Locate the cell with the specified text and output its [X, Y] center coordinate. 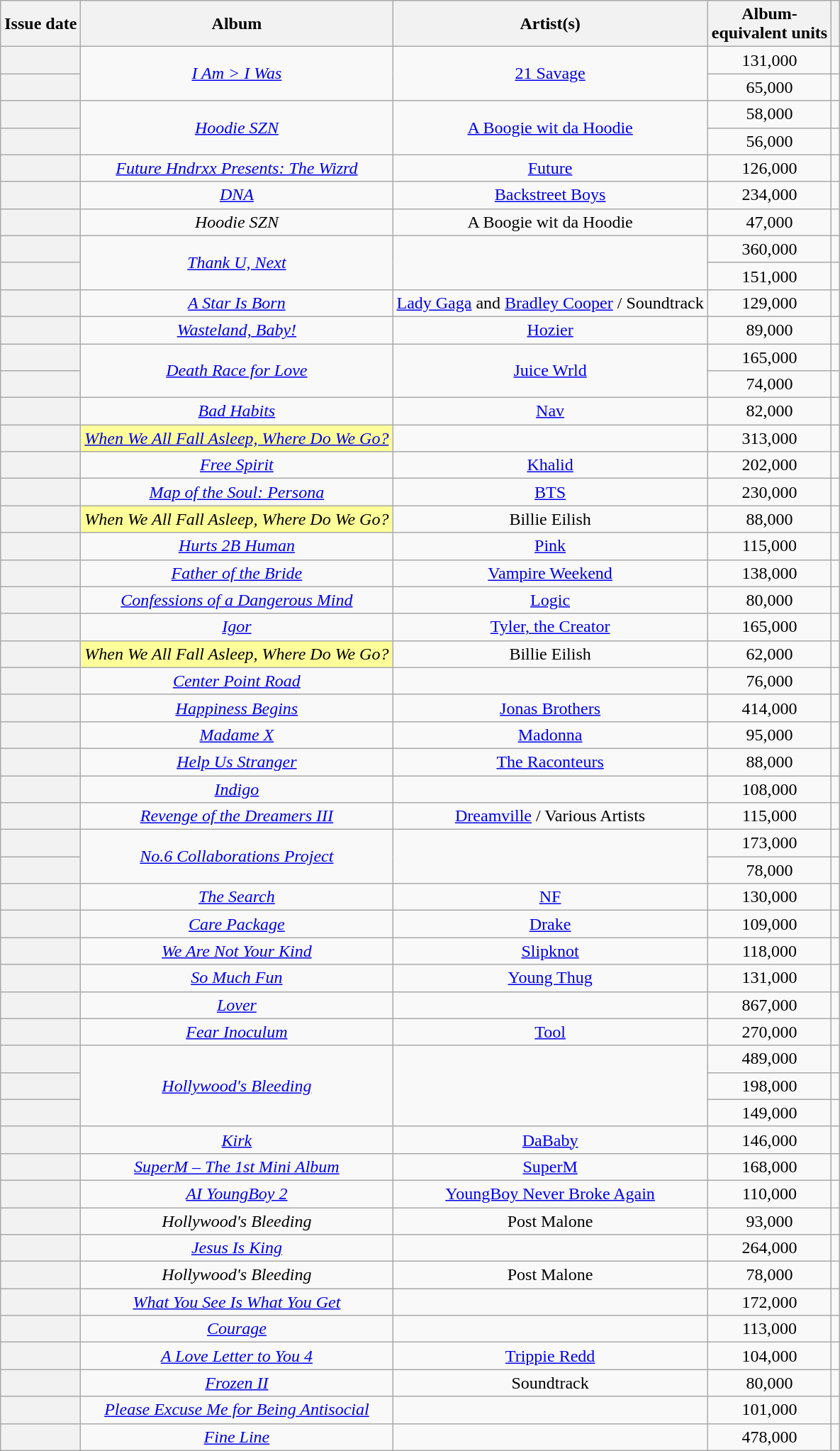
The Search [237, 897]
Lover [237, 1005]
Map of the Soul: Persona [237, 492]
76,000 [769, 681]
149,000 [769, 1113]
Bad Habits [237, 411]
21 Savage [550, 74]
62,000 [769, 654]
Khalid [550, 465]
Juice Wrld [550, 370]
Death Race for Love [237, 370]
Frozen II [237, 1383]
Future Hndrxx Presents: The Wizrd [237, 168]
478,000 [769, 1437]
DNA [237, 195]
89,000 [769, 330]
Madonna [550, 735]
95,000 [769, 735]
Madame X [237, 735]
Happiness Begins [237, 708]
Please Excuse Me for Being Antisocial [237, 1410]
146,000 [769, 1140]
47,000 [769, 222]
SuperM – The 1st Mini Album [237, 1167]
360,000 [769, 249]
172,000 [769, 1302]
74,000 [769, 384]
Revenge of the Dreamers III [237, 816]
82,000 [769, 411]
Courage [237, 1329]
198,000 [769, 1086]
126,000 [769, 168]
168,000 [769, 1167]
Free Spirit [237, 465]
138,000 [769, 573]
Future [550, 168]
230,000 [769, 492]
65,000 [769, 87]
Tool [550, 1032]
Igor [237, 627]
101,000 [769, 1410]
Indigo [237, 789]
No.6 Collaborations Project [237, 857]
202,000 [769, 465]
867,000 [769, 1005]
Fine Line [237, 1437]
Tyler, the Creator [550, 627]
Trippie Redd [550, 1356]
Backstreet Boys [550, 195]
Confessions of a Dangerous Mind [237, 600]
Pink [550, 546]
Vampire Weekend [550, 573]
313,000 [769, 438]
A Love Letter to You 4 [237, 1356]
118,000 [769, 951]
NF [550, 897]
414,000 [769, 708]
108,000 [769, 789]
Care Package [237, 924]
Wasteland, Baby! [237, 330]
113,000 [769, 1329]
Album-equivalent units [769, 24]
56,000 [769, 141]
489,000 [769, 1059]
Jesus Is King [237, 1248]
270,000 [769, 1032]
Lady Gaga and Bradley Cooper / Soundtrack [550, 303]
173,000 [769, 843]
93,000 [769, 1221]
What You See Is What You Get [237, 1302]
I Am > I Was [237, 74]
Kirk [237, 1140]
129,000 [769, 303]
130,000 [769, 897]
Help Us Stranger [237, 762]
Slipknot [550, 951]
Hurts 2B Human [237, 546]
Jonas Brothers [550, 708]
DaBaby [550, 1140]
110,000 [769, 1194]
Fear Inoculum [237, 1032]
A Star Is Born [237, 303]
264,000 [769, 1248]
YoungBoy Never Broke Again [550, 1194]
BTS [550, 492]
Drake [550, 924]
Soundtrack [550, 1383]
Hozier [550, 330]
Dreamville / Various Artists [550, 816]
We Are Not Your Kind [237, 951]
Center Point Road [237, 681]
Issue date [41, 24]
234,000 [769, 195]
Young Thug [550, 978]
Nav [550, 411]
109,000 [769, 924]
151,000 [769, 276]
Thank U, Next [237, 262]
Father of the Bride [237, 573]
AI YoungBoy 2 [237, 1194]
Album [237, 24]
Artist(s) [550, 24]
58,000 [769, 114]
104,000 [769, 1356]
So Much Fun [237, 978]
Logic [550, 600]
SuperM [550, 1167]
The Raconteurs [550, 762]
